Scan for the cell matching the given text and deliver its [x, y] coordinate at center. 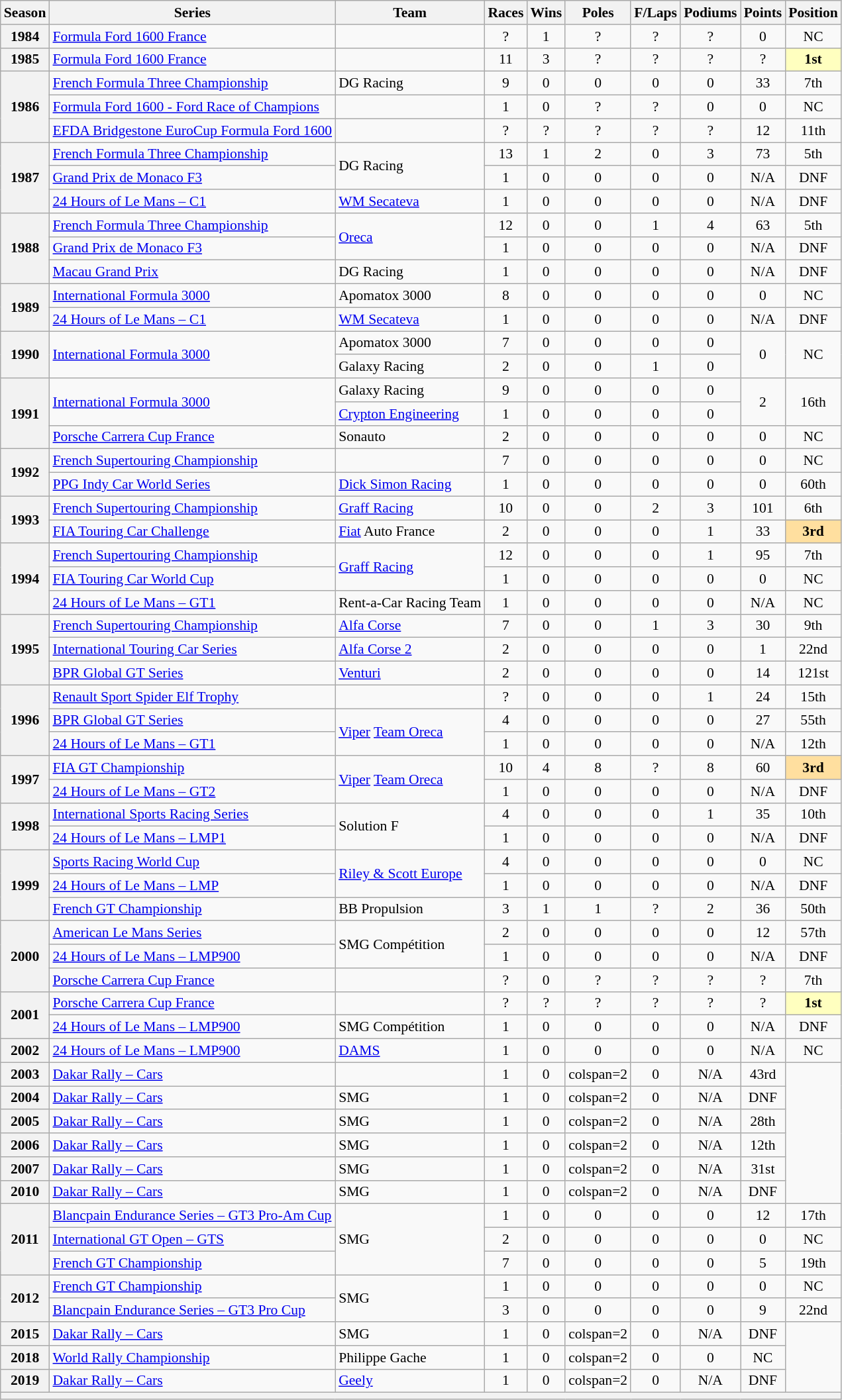
Wins [546, 13]
Macau Grand Prix [192, 272]
Poles [598, 13]
101 [763, 508]
DAMS [409, 1051]
Alfa Corse 2 [409, 650]
2015 [25, 1334]
1991 [25, 413]
International GT Open – GTS [192, 1240]
2011 [25, 1240]
1989 [25, 307]
International Sports Racing Series [192, 815]
FIA Touring Car Challenge [192, 532]
9th [813, 626]
Dick Simon Racing [409, 485]
1985 [25, 60]
International Touring Car Series [192, 650]
BB Propulsion [409, 909]
American Le Mans Series [192, 933]
43rd [763, 1074]
24 [763, 697]
Season [25, 13]
Points [763, 13]
Fiat Auto France [409, 532]
FIA Touring Car World Cup [192, 579]
24 Hours of Le Mans – GT2 [192, 791]
Series [192, 13]
EFDA Bridgestone EuroCup Formula Ford 1600 [192, 130]
6th [813, 508]
F/Laps [656, 13]
1995 [25, 649]
2007 [25, 1169]
2006 [25, 1145]
2002 [25, 1051]
1999 [25, 886]
Oreca [409, 237]
Alfa Corse [409, 626]
Podiums [710, 13]
28th [763, 1122]
1998 [25, 826]
PPG Indy Car World Series [192, 485]
55th [813, 721]
1990 [25, 355]
Sonauto [409, 437]
11th [813, 130]
Blancpain Endurance Series – GT3 Pro-Am Cup [192, 1216]
16th [813, 401]
Geely [409, 1381]
57th [813, 933]
2019 [25, 1381]
60th [813, 485]
35 [763, 815]
Races [505, 13]
2003 [25, 1074]
2000 [25, 956]
15th [813, 697]
50th [813, 909]
2018 [25, 1358]
5 [763, 1263]
Formula Ford 1600 - Ford Race of Champions [192, 107]
24 Hours of Le Mans – LMP [192, 885]
60 [763, 768]
Blancpain Endurance Series – GT3 Pro Cup [192, 1311]
31st [763, 1169]
30 [763, 626]
36 [763, 909]
1986 [25, 107]
World Rally Championship [192, 1358]
Rent-a-Car Racing Team [409, 603]
121st [813, 674]
Philippe Gache [409, 1358]
Crypton Engineering [409, 414]
1984 [25, 36]
Riley & Scott Europe [409, 874]
1987 [25, 177]
1997 [25, 779]
Team [409, 13]
2004 [25, 1098]
2005 [25, 1122]
1988 [25, 249]
Venturi [409, 674]
14 [763, 674]
27 [763, 721]
FIA GT Championship [192, 768]
Position [813, 13]
19th [813, 1263]
95 [763, 556]
2012 [25, 1298]
2001 [25, 1015]
11 [505, 60]
24 Hours of Le Mans – LMP1 [192, 838]
17th [813, 1216]
Sports Racing World Cup [192, 862]
10th [813, 815]
Renault Sport Spider Elf Trophy [192, 697]
63 [763, 225]
73 [763, 154]
1992 [25, 473]
2010 [25, 1192]
1996 [25, 721]
1993 [25, 519]
13 [505, 154]
Solution F [409, 826]
1994 [25, 579]
